Locate the cell with the specified text and output its [X, Y] center coordinate. 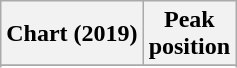
Chart (2019) [72, 34]
Peakposition [189, 34]
